Determine the (X, Y) coordinate at the center of the cell enclosing the given text.  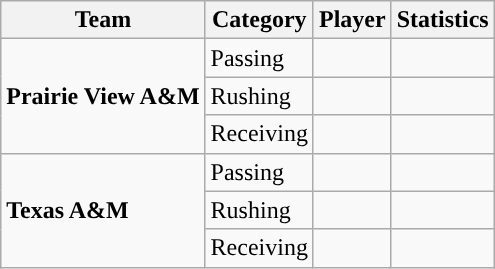
Prairie View A&M (103, 96)
Player (352, 20)
Team (103, 20)
Category (259, 20)
Statistics (442, 20)
Texas A&M (103, 210)
